Search for the cell housing the specified text and yield its [X, Y] center coordinate. 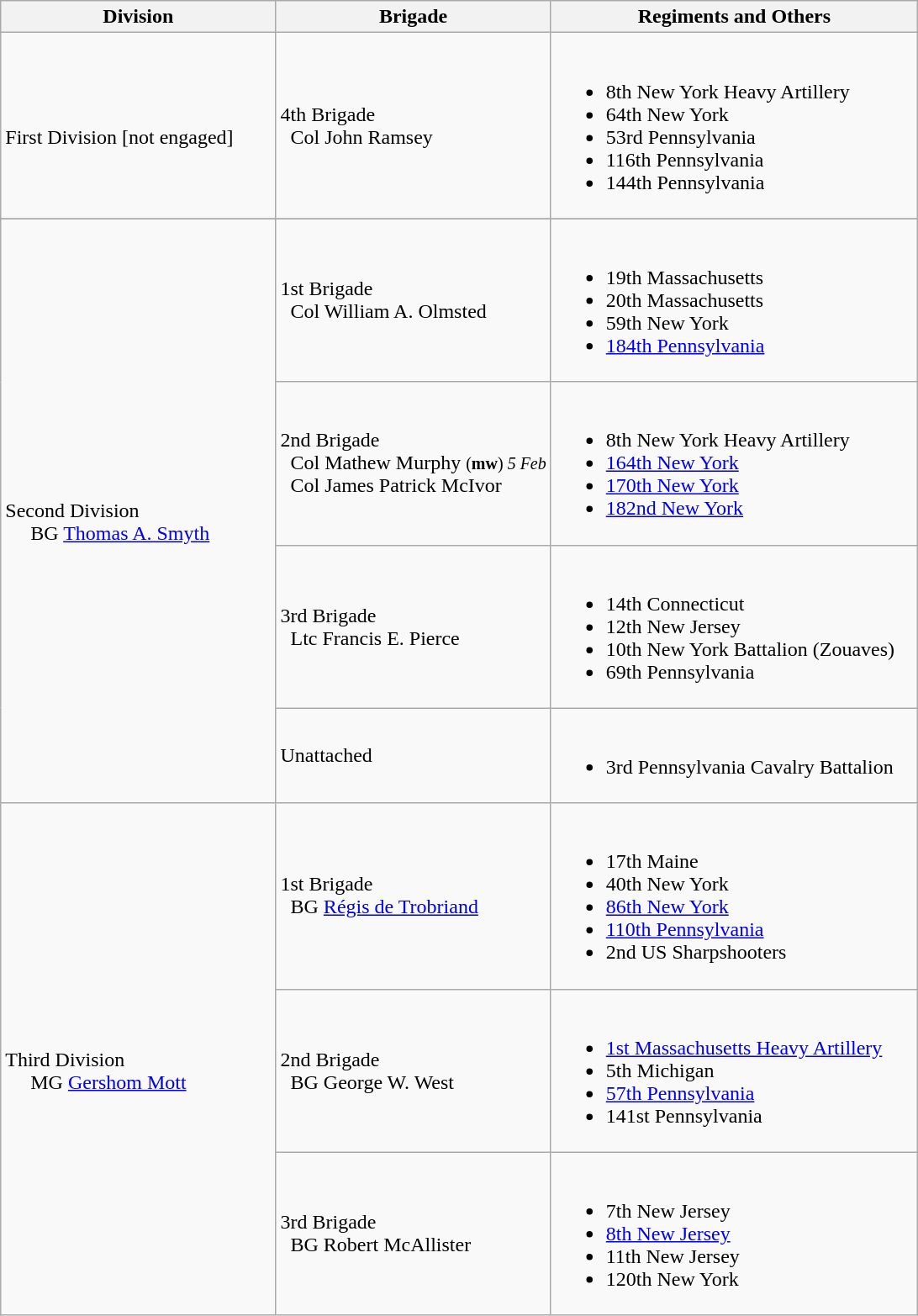
4th Brigade Col John Ramsey [414, 126]
1st Brigade Col William A. Olmsted [414, 300]
Division [138, 17]
2nd Brigade BG George W. West [414, 1070]
2nd Brigade Col Mathew Murphy (mw) 5 Feb Col James Patrick McIvor [414, 463]
Brigade [414, 17]
14th Connecticut12th New Jersey10th New York Battalion (Zouaves)69th Pennsylvania [734, 626]
First Division [not engaged] [138, 126]
8th New York Heavy Artillery164th New York170th New York182nd New York [734, 463]
19th Massachusetts20th Massachusetts59th New York184th Pennsylvania [734, 300]
17th Maine40th New York86th New York110th Pennsylvania2nd US Sharpshooters [734, 896]
8th New York Heavy Artillery64th New York53rd Pennsylvania116th Pennsylvania144th Pennsylvania [734, 126]
Second Division BG Thomas A. Smyth [138, 511]
Regiments and Others [734, 17]
1st Massachusetts Heavy Artillery5th Michigan57th Pennsylvania141st Pennsylvania [734, 1070]
Unattached [414, 755]
1st Brigade BG Régis de Trobriand [414, 896]
Third Division MG Gershom Mott [138, 1060]
3rd Brigade Ltc Francis E. Pierce [414, 626]
3rd Pennsylvania Cavalry Battalion [734, 755]
7th New Jersey8th New Jersey11th New Jersey120th New York [734, 1234]
3rd Brigade BG Robert McAllister [414, 1234]
